Locate the cell with the specified text and output its (x, y) center coordinate. 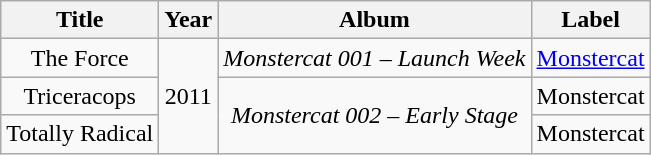
Totally Radical (80, 134)
Triceracops (80, 96)
2011 (188, 96)
The Force (80, 58)
Album (374, 20)
Year (188, 20)
Label (590, 20)
Monstercat 002 – Early Stage (374, 115)
Title (80, 20)
Monstercat 001 – Launch Week (374, 58)
